Pinpoint the cell where the given text exists, returning its [X, Y] midpoint coordinate. 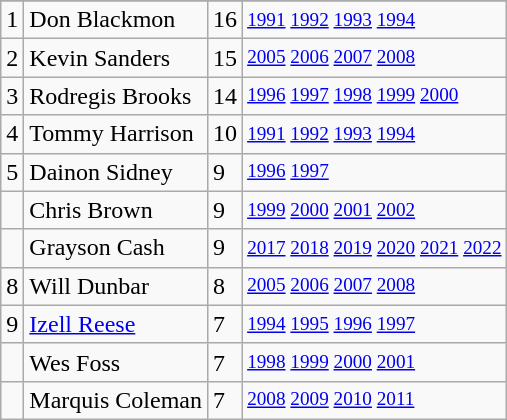
Grayson Cash [116, 248]
2008 2009 2010 2011 [375, 400]
Tommy Harrison [116, 134]
Chris Brown [116, 210]
Wes Foss [116, 362]
Don Blackmon [116, 20]
Kevin Sanders [116, 58]
15 [226, 58]
Dainon Sidney [116, 172]
5 [12, 172]
2 [12, 58]
Marquis Coleman [116, 400]
14 [226, 96]
Will Dunbar [116, 286]
1996 1997 [375, 172]
1 [12, 20]
1998 1999 2000 2001 [375, 362]
2017 2018 2019 2020 2021 2022 [375, 248]
1994 1995 1996 1997 [375, 324]
16 [226, 20]
Izell Reese [116, 324]
1996 1997 1998 1999 2000 [375, 96]
4 [12, 134]
1999 2000 2001 2002 [375, 210]
Rodregis Brooks [116, 96]
10 [226, 134]
3 [12, 96]
